Capture the cell that displays the provided text and extract its (x, y) central coordinate. 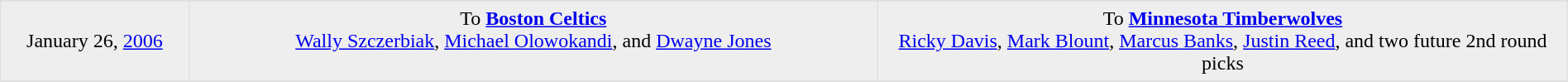
To Minnesota TimberwolvesRicky Davis, Mark Blount, Marcus Banks, Justin Reed, and two future 2nd round picks (1223, 41)
To Boston CelticsWally Szczerbiak, Michael Olowokandi, and Dwayne Jones (533, 41)
January 26, 2006 (94, 41)
